Locate the cell with the specified text and output its (x, y) center coordinate. 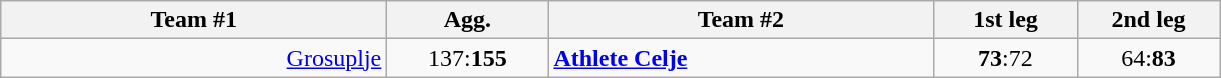
Grosuplje (194, 58)
64:83 (1148, 58)
Athlete Celje (741, 58)
1st leg (1006, 20)
2nd leg (1148, 20)
Team #2 (741, 20)
137:155 (468, 58)
Team #1 (194, 20)
Agg. (468, 20)
73:72 (1006, 58)
